Capture the cell that displays the provided text and extract its (X, Y) central coordinate. 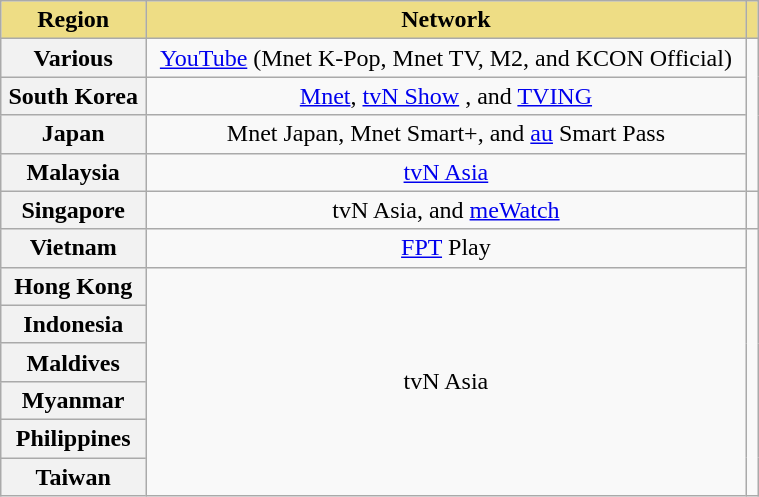
Indonesia (74, 324)
Japan (74, 134)
YouTube (Mnet K-Pop, Mnet TV, M2, and KCON Official) (446, 58)
FPT Play (446, 248)
Myanmar (74, 400)
Philippines (74, 438)
Mnet, tvN Show , and TVING (446, 96)
Various (74, 58)
Malaysia (74, 172)
Vietnam (74, 248)
Hong Kong (74, 286)
Maldives (74, 362)
South Korea (74, 96)
tvN Asia, and meWatch (446, 210)
Taiwan (74, 477)
Region (74, 20)
Singapore (74, 210)
Network (446, 20)
Mnet Japan, Mnet Smart+, and au Smart Pass (446, 134)
